Search for the cell housing the specified text and yield its (X, Y) center coordinate. 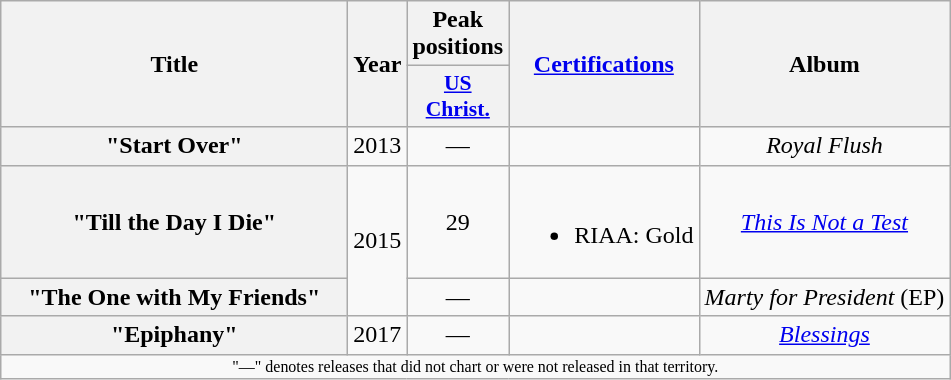
"—" denotes releases that did not chart or were not released in that territory. (476, 366)
"Till the Day I Die" (174, 222)
Peak positions (458, 34)
Album (824, 64)
Royal Flush (824, 146)
"Epiphany" (174, 335)
2013 (378, 146)
2015 (378, 240)
This Is Not a Test (824, 222)
Year (378, 64)
"The One with My Friends" (174, 297)
USChrist. (458, 96)
2017 (378, 335)
29 (458, 222)
Marty for President (EP) (824, 297)
Blessings (824, 335)
"Start Over" (174, 146)
Certifications (604, 64)
RIAA: Gold (604, 222)
Title (174, 64)
